Determine the [X, Y] coordinate at the center of the cell enclosing the given text.  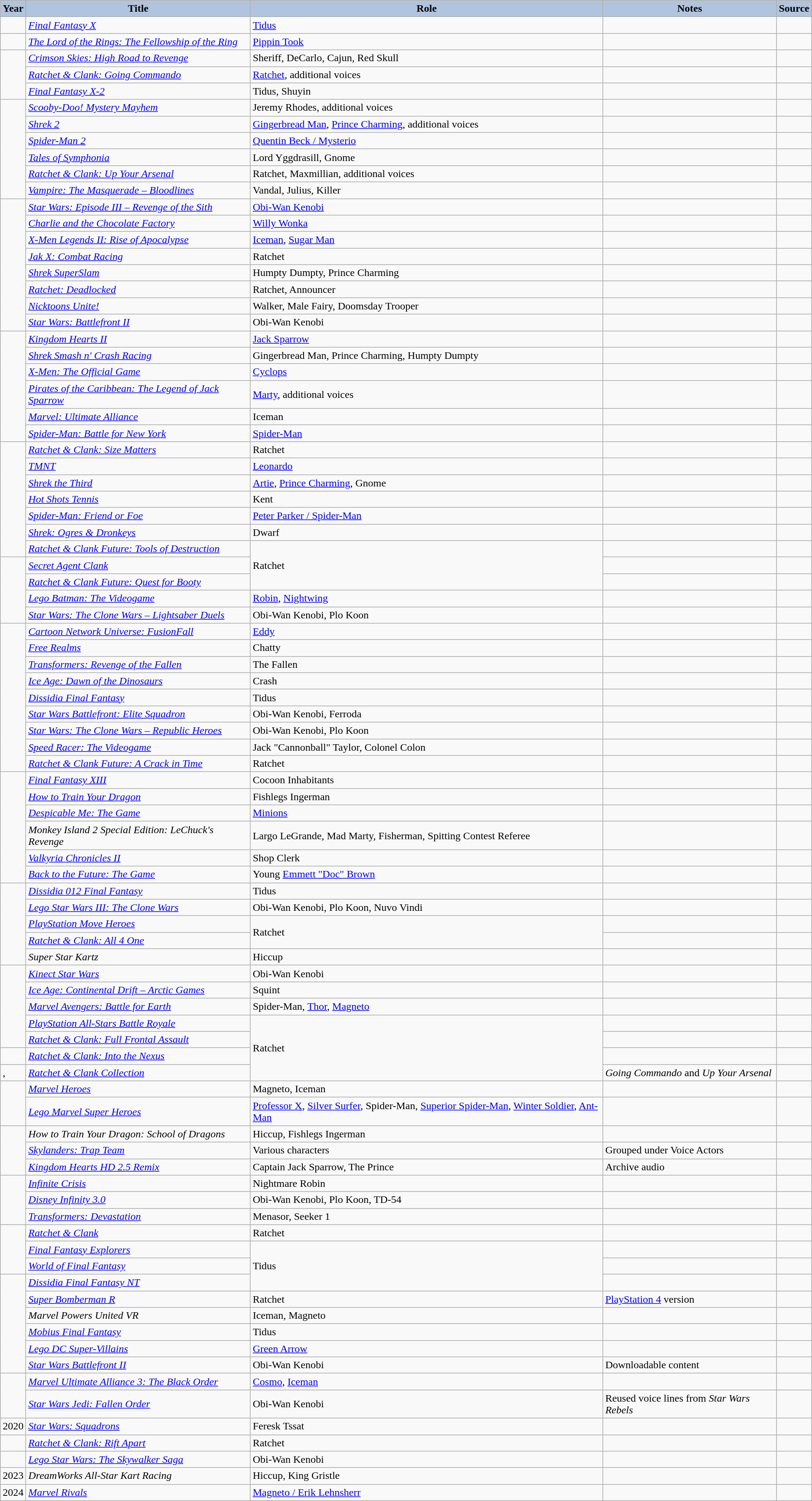
Ratchet & Clank Future: Quest for Booty [138, 582]
Green Arrow [427, 1349]
X-Men Legends II: Rise of Apocalypse [138, 240]
Year [13, 9]
Iceman [427, 417]
Dissidia 012 Final Fantasy [138, 891]
Quentin Beck / Mysterio [427, 141]
Cyclops [427, 372]
Ratchet & Clank: Full Frontal Assault [138, 1040]
Marvel Avengers: Battle for Earth [138, 1006]
Crash [427, 681]
Ratchet, Announcer [427, 289]
Largo LeGrande, Mad Marty, Fisherman, Spitting Contest Referee [427, 836]
Star Wars Jedi: Fallen Order [138, 1404]
Notes [690, 9]
Cocoon Inhabitants [427, 780]
Skylanders: Trap Team [138, 1150]
Kinect Star Wars [138, 973]
Pirates of the Caribbean: The Legend of Jack Sparrow [138, 394]
Hiccup [427, 957]
Obi-Wan Kenobi, Ferroda [427, 714]
Cosmo, Iceman [427, 1382]
X-Men: The Official Game [138, 372]
Jeremy Rhodes, additional voices [427, 108]
Hot Shots Tennis [138, 499]
Lego Marvel Super Heroes [138, 1112]
Gingerbread Man, Prince Charming, Humpty Dumpty [427, 355]
Ratchet & Clank [138, 1233]
Ratchet, Maxmillian, additional voices [427, 174]
Infinite Crisis [138, 1183]
Back to the Future: The Game [138, 874]
Marvel: Ultimate Alliance [138, 417]
Monkey Island 2 Special Edition: LeChuck's Revenge [138, 836]
Gingerbread Man, Prince Charming, additional voices [427, 124]
2023 [13, 1476]
How to Train Your Dragon: School of Dragons [138, 1134]
Super Star Kartz [138, 957]
Star Wars: The Clone Wars – Lightsaber Duels [138, 615]
Various characters [427, 1150]
Charlie and the Chocolate Factory [138, 223]
Menasor, Seeker 1 [427, 1216]
Walker, Male Fairy, Doomsday Trooper [427, 306]
Spider-Man: Battle for New York [138, 433]
Ice Age: Dawn of the Dinosaurs [138, 681]
Grouped under Voice Actors [690, 1150]
Lego Star Wars III: The Clone Wars [138, 907]
Ratchet & Clank: Size Matters [138, 450]
Shrek the Third [138, 483]
Lego DC Super-Villains [138, 1349]
Marvel Rivals [138, 1492]
Shrek: Ogres & Dronkeys [138, 532]
Role [427, 9]
Jack "Cannonball" Taylor, Colonel Colon [427, 747]
PlayStation Move Heroes [138, 924]
Star Wars: Squadrons [138, 1426]
Vampire: The Masquerade – Bloodlines [138, 190]
Transformers: Revenge of the Fallen [138, 664]
Dissidia Final Fantasy NT [138, 1282]
Young Emmett "Doc" Brown [427, 874]
Reused voice lines from Star Wars Rebels [690, 1404]
TMNT [138, 466]
Robin, Nightwing [427, 598]
Spider-Man, Thor, Magneto [427, 1006]
Spider-Man [427, 433]
Marvel Ultimate Alliance 3: The Black Order [138, 1382]
Willy Wonka [427, 223]
Mobius Final Fantasy [138, 1332]
Star Wars: Episode III – Revenge of the Sith [138, 207]
Iceman, Sugar Man [427, 240]
Valkyria Chronicles II [138, 858]
Ratchet & Clank Future: A Crack in Time [138, 764]
Marvel Powers United VR [138, 1316]
PlayStation 4 version [690, 1299]
DreamWorks All-Star Kart Racing [138, 1476]
Ratchet & Clank Collection [138, 1073]
Source [794, 9]
Iceman, Magneto [427, 1316]
Humpty Dumpty, Prince Charming [427, 273]
Jak X: Combat Racing [138, 256]
Hiccup, Fishlegs Ingerman [427, 1134]
Marty, additional voices [427, 394]
Crimson Skies: High Road to Revenge [138, 58]
Secret Agent Clank [138, 565]
Ratchet, additional voices [427, 75]
Downloadable content [690, 1365]
Title [138, 9]
Pippin Took [427, 42]
Sheriff, DeCarlo, Cajun, Red Skull [427, 58]
Leonardo [427, 466]
Marvel Heroes [138, 1089]
Final Fantasy X [138, 25]
Dissidia Final Fantasy [138, 697]
Spider-Man: Friend or Foe [138, 516]
Captain Jack Sparrow, The Prince [427, 1167]
Scooby-Doo! Mystery Mayhem [138, 108]
Shop Clerk [427, 858]
Nightmare Robin [427, 1183]
Kent [427, 499]
2020 [13, 1426]
Chatty [427, 648]
Lego Star Wars: The Skywalker Saga [138, 1459]
Final Fantasy Explorers [138, 1249]
Ratchet & Clank: Going Commando [138, 75]
Spider-Man 2 [138, 141]
Despicable Me: The Game [138, 813]
World of Final Fantasy [138, 1266]
Ice Age: Continental Drift – Arctic Games [138, 990]
Kingdom Hearts HD 2.5 Remix [138, 1167]
Star Wars Battlefront: Elite Squadron [138, 714]
Peter Parker / Spider-Man [427, 516]
Shrek Smash n' Crash Racing [138, 355]
Shrek SuperSlam [138, 273]
Magneto / Erik Lehnsherr [427, 1492]
Tidus, Shuyin [427, 91]
Fishlegs Ingerman [427, 797]
Eddy [427, 631]
Archive audio [690, 1167]
Squint [427, 990]
Super Bomberman R [138, 1299]
Professor X, Silver Surfer, Spider-Man, Superior Spider-Man, Winter Soldier, Ant-Man [427, 1112]
PlayStation All-Stars Battle Royale [138, 1023]
Shrek 2 [138, 124]
Ratchet & Clank Future: Tools of Destruction [138, 549]
The Lord of the Rings: The Fellowship of the Ring [138, 42]
Nicktoons Unite! [138, 306]
Magneto, Iceman [427, 1089]
How to Train Your Dragon [138, 797]
Minions [427, 813]
Ratchet & Clank: Up Your Arsenal [138, 174]
Hiccup, King Gristle [427, 1476]
Lord Yggdrasill, Gnome [427, 157]
Going Commando and Up Your Arsenal [690, 1073]
Ratchet: Deadlocked [138, 289]
The Fallen [427, 664]
Ratchet & Clank: Rift Apart [138, 1443]
Jack Sparrow [427, 339]
Star Wars: The Clone Wars – Republic Heroes [138, 730]
Dwarf [427, 532]
Ratchet & Clank: All 4 One [138, 940]
Feresk Tssat [427, 1426]
Artie, Prince Charming, Gnome [427, 483]
Disney Infinity 3.0 [138, 1200]
Free Realms [138, 648]
2024 [13, 1492]
Vandal, Julius, Killer [427, 190]
Final Fantasy X-2 [138, 91]
, [13, 1073]
Final Fantasy XIII [138, 780]
Lego Batman: The Videogame [138, 598]
Ratchet & Clank: Into the Nexus [138, 1056]
Cartoon Network Universe: FusionFall [138, 631]
Obi-Wan Kenobi, Plo Koon, Nuvo Vindi [427, 907]
Speed Racer: The Videogame [138, 747]
Transformers: Devastation [138, 1216]
Tales of Symphonia [138, 157]
Star Wars: Battlefront II [138, 322]
Kingdom Hearts II [138, 339]
Star Wars Battlefront II [138, 1365]
Obi-Wan Kenobi, Plo Koon, TD-54 [427, 1200]
